Search for the cell housing the specified text and yield its (x, y) center coordinate. 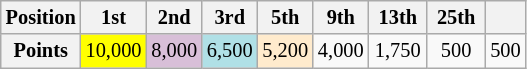
25th (456, 17)
3rd (230, 17)
5th (285, 17)
1st (114, 17)
Points (41, 51)
4,000 (341, 51)
Position (41, 17)
6,500 (230, 51)
8,000 (174, 51)
13th (398, 17)
5,200 (285, 51)
9th (341, 17)
2nd (174, 17)
1,750 (398, 51)
10,000 (114, 51)
